From the cell containing the given text, extract its center point as [x, y] coordinate. 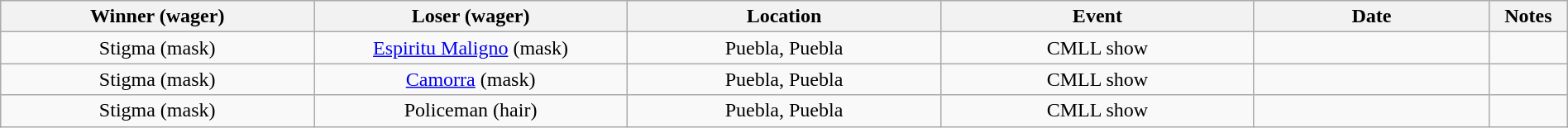
Loser (wager) [471, 17]
Location [784, 17]
Event [1097, 17]
Winner (wager) [157, 17]
Camorra (mask) [471, 79]
Espiritu Maligno (mask) [471, 48]
Notes [1528, 17]
Date [1371, 17]
Policeman (hair) [471, 111]
